Provide the (x, y) coordinate of the cell's center where the given text is located.  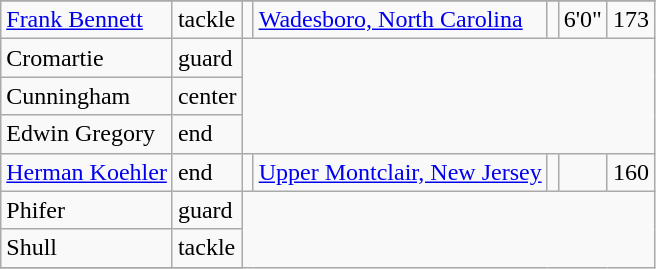
Edwin Gregory (87, 134)
Cunningham (87, 96)
Frank Bennett (87, 20)
Herman Koehler (87, 172)
Wadesboro, North Carolina (400, 20)
Cromartie (87, 58)
160 (630, 172)
Upper Montclair, New Jersey (400, 172)
173 (630, 20)
center (207, 96)
6'0" (582, 20)
Phifer (87, 210)
Shull (87, 248)
